Scan for the cell matching the given text and deliver its [x, y] coordinate at center. 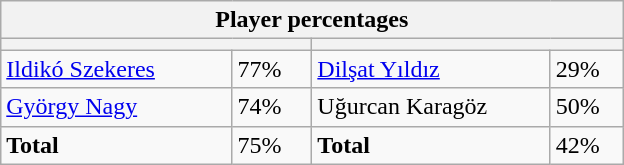
77% [272, 69]
74% [272, 107]
Player percentages [312, 20]
Dilşat Yıldız [431, 69]
75% [272, 145]
29% [586, 69]
50% [586, 107]
György Nagy [116, 107]
42% [586, 145]
Uğurcan Karagöz [431, 107]
Ildikó Szekeres [116, 69]
